Find where the given text appears and provide that cell's center as [x, y] coordinate. 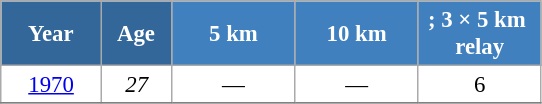
6 [480, 85]
1970 [52, 85]
27 [136, 85]
Age [136, 34]
Year [52, 34]
; 3 × 5 km relay [480, 34]
5 km [234, 34]
10 km [356, 34]
